Find where the given text appears and provide that cell's center as [x, y] coordinate. 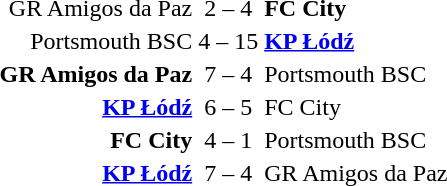
4 – 15 [228, 41]
4 – 1 [228, 140]
7 – 4 [228, 74]
6 – 5 [228, 107]
